Capture the cell that displays the provided text and extract its [X, Y] central coordinate. 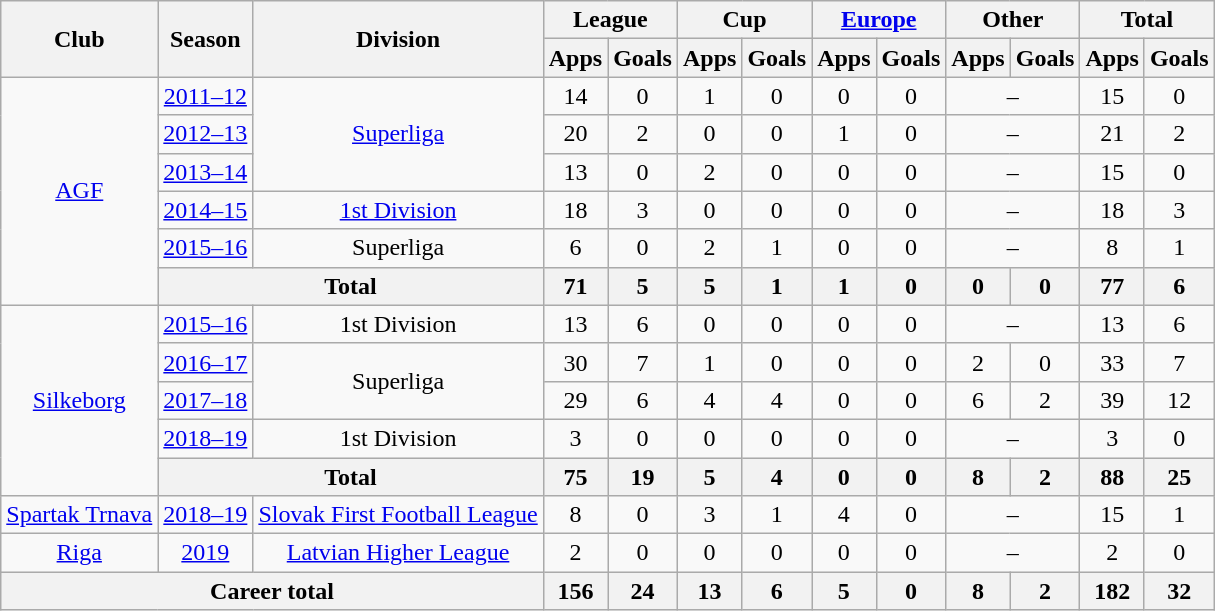
2019 [206, 553]
Club [80, 39]
21 [1112, 134]
24 [643, 591]
2013–14 [206, 172]
AGF [80, 191]
Silkeborg [80, 400]
77 [1112, 286]
2014–15 [206, 210]
20 [575, 134]
33 [1112, 362]
29 [575, 400]
19 [643, 477]
182 [1112, 591]
75 [575, 477]
71 [575, 286]
156 [575, 591]
2016–17 [206, 362]
Season [206, 39]
39 [1112, 400]
88 [1112, 477]
12 [1179, 400]
Other [1013, 20]
30 [575, 362]
League [610, 20]
Latvian Higher League [398, 553]
25 [1179, 477]
14 [575, 96]
Division [398, 39]
2012–13 [206, 134]
2017–18 [206, 400]
Slovak First Football League [398, 515]
Riga [80, 553]
Career total [272, 591]
Cup [744, 20]
2011–12 [206, 96]
Europe [879, 20]
32 [1179, 591]
Spartak Trnava [80, 515]
